Determine the (x, y) coordinate at the center of the cell enclosing the given text.  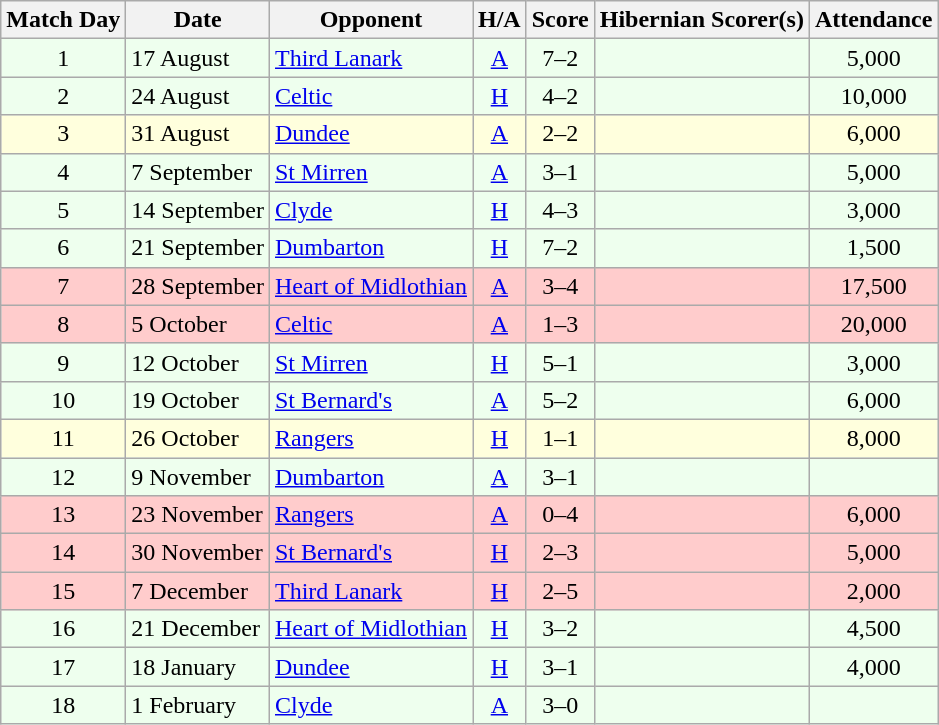
21 December (198, 629)
10 (64, 400)
18 (64, 705)
16 (64, 629)
20,000 (873, 324)
3–2 (560, 629)
4,000 (873, 667)
1–3 (560, 324)
4 (64, 172)
14 September (198, 210)
8 (64, 324)
17,500 (873, 286)
7 (64, 286)
21 September (198, 248)
26 October (198, 438)
Date (198, 20)
1,500 (873, 248)
3–4 (560, 286)
Attendance (873, 20)
12 (64, 477)
9 (64, 362)
Score (560, 20)
2–5 (560, 591)
Opponent (370, 20)
4,500 (873, 629)
5–1 (560, 362)
2,000 (873, 591)
14 (64, 553)
4–3 (560, 210)
7 December (198, 591)
1–1 (560, 438)
30 November (198, 553)
12 October (198, 362)
2–3 (560, 553)
2–2 (560, 134)
1 (64, 58)
0–4 (560, 515)
5–2 (560, 400)
5 October (198, 324)
7 September (198, 172)
13 (64, 515)
6 (64, 248)
8,000 (873, 438)
15 (64, 591)
24 August (198, 96)
9 November (198, 477)
17 (64, 667)
31 August (198, 134)
10,000 (873, 96)
3 (64, 134)
11 (64, 438)
28 September (198, 286)
Hibernian Scorer(s) (702, 20)
23 November (198, 515)
17 August (198, 58)
3–0 (560, 705)
18 January (198, 667)
5 (64, 210)
1 February (198, 705)
19 October (198, 400)
4–2 (560, 96)
H/A (499, 20)
Match Day (64, 20)
2 (64, 96)
